Detect which cell encompasses the target text, then output its [X, Y] center coordinate. 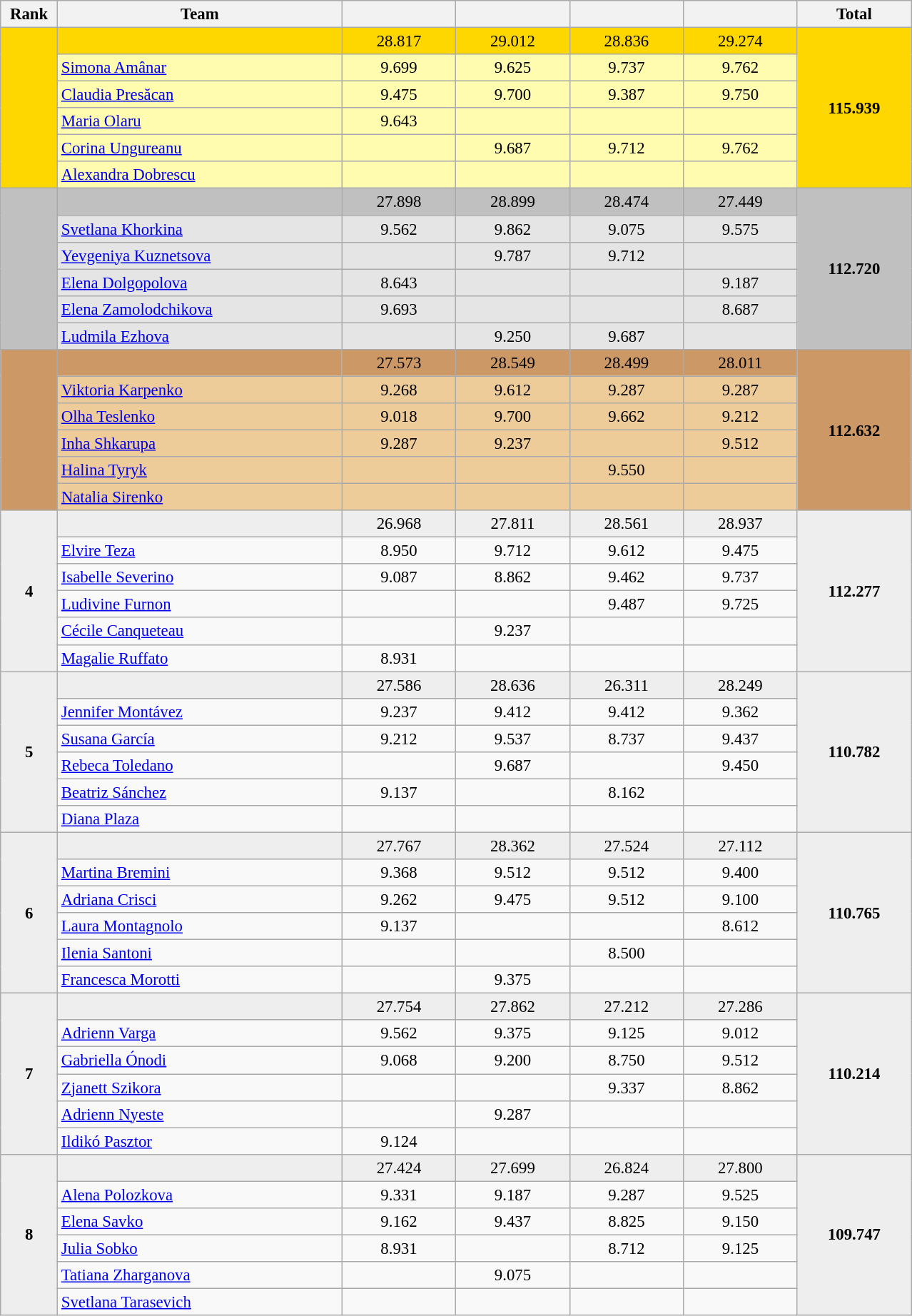
9.200 [512, 1061]
27.767 [398, 846]
4 [29, 591]
8.950 [398, 551]
28.561 [627, 524]
Tatiana Zharganova [200, 1275]
Ludmila Ezhova [200, 336]
9.575 [741, 229]
28.636 [512, 685]
Inha Shkarupa [200, 443]
27.754 [398, 1007]
Francesca Morotti [200, 980]
Adrienn Nyeste [200, 1114]
Laura Montagnolo [200, 926]
9.625 [512, 68]
Claudia Presăcan [200, 95]
27.573 [398, 363]
29.274 [741, 41]
Elvire Teza [200, 551]
9.150 [741, 1222]
9.018 [398, 417]
Ilenia Santoni [200, 953]
8 [29, 1235]
Adriana Crisci [200, 900]
Diana Plaza [200, 819]
Gabriella Ónodi [200, 1061]
9.124 [398, 1141]
28.474 [627, 202]
9.362 [741, 712]
9.693 [398, 309]
9.750 [741, 95]
28.899 [512, 202]
9.662 [627, 417]
9.487 [627, 604]
27.811 [512, 524]
Elena Dolgopolova [200, 283]
7 [29, 1074]
27.898 [398, 202]
115.939 [854, 108]
Elena Zamolodchikova [200, 309]
Svetlana Tarasevich [200, 1302]
Total [854, 14]
8.612 [741, 926]
8.750 [627, 1061]
9.699 [398, 68]
26.824 [627, 1168]
9.387 [627, 95]
9.462 [627, 577]
9.643 [398, 121]
Elena Savko [200, 1222]
9.162 [398, 1222]
Natalia Sirenko [200, 497]
9.100 [741, 900]
26.968 [398, 524]
Svetlana Khorkina [200, 229]
9.268 [398, 390]
Team [200, 14]
26.311 [627, 685]
9.368 [398, 873]
Halina Tyryk [200, 470]
28.937 [741, 524]
9.068 [398, 1061]
Yevgeniya Kuznetsova [200, 255]
27.212 [627, 1007]
Beatriz Sánchez [200, 792]
27.286 [741, 1007]
110.765 [854, 913]
Cécile Canqueteau [200, 632]
27.586 [398, 685]
27.449 [741, 202]
Adrienn Varga [200, 1034]
109.747 [854, 1235]
Alexandra Dobrescu [200, 175]
Maria Olaru [200, 121]
Susana García [200, 739]
Ildikó Pasztor [200, 1141]
9.337 [627, 1088]
Jennifer Montávez [200, 712]
9.525 [741, 1195]
Alena Polozkova [200, 1195]
27.424 [398, 1168]
27.800 [741, 1168]
Simona Amânar [200, 68]
112.720 [854, 269]
9.537 [512, 739]
6 [29, 913]
9.012 [741, 1034]
Olha Teslenko [200, 417]
Rebeca Toledano [200, 766]
Viktoria Karpenko [200, 390]
28.011 [741, 363]
28.362 [512, 846]
8.737 [627, 739]
Zjanett Szikora [200, 1088]
9.262 [398, 900]
9.250 [512, 336]
28.249 [741, 685]
Rank [29, 14]
Corina Ungureanu [200, 148]
9.450 [741, 766]
9.725 [741, 604]
Isabelle Severino [200, 577]
5 [29, 752]
27.112 [741, 846]
8.643 [398, 283]
9.087 [398, 577]
8.825 [627, 1222]
9.400 [741, 873]
112.277 [854, 591]
28.549 [512, 363]
9.862 [512, 229]
Ludivine Furnon [200, 604]
27.699 [512, 1168]
Martina Bremini [200, 873]
28.499 [627, 363]
28.817 [398, 41]
9.331 [398, 1195]
27.862 [512, 1007]
Magalie Ruffato [200, 658]
8.687 [741, 309]
28.836 [627, 41]
9.550 [627, 470]
8.162 [627, 792]
Julia Sobko [200, 1248]
29.012 [512, 41]
110.782 [854, 752]
8.500 [627, 953]
110.214 [854, 1074]
27.524 [627, 846]
9.787 [512, 255]
8.712 [627, 1248]
112.632 [854, 430]
